From the cell containing the given text, extract its center point as [X, Y] coordinate. 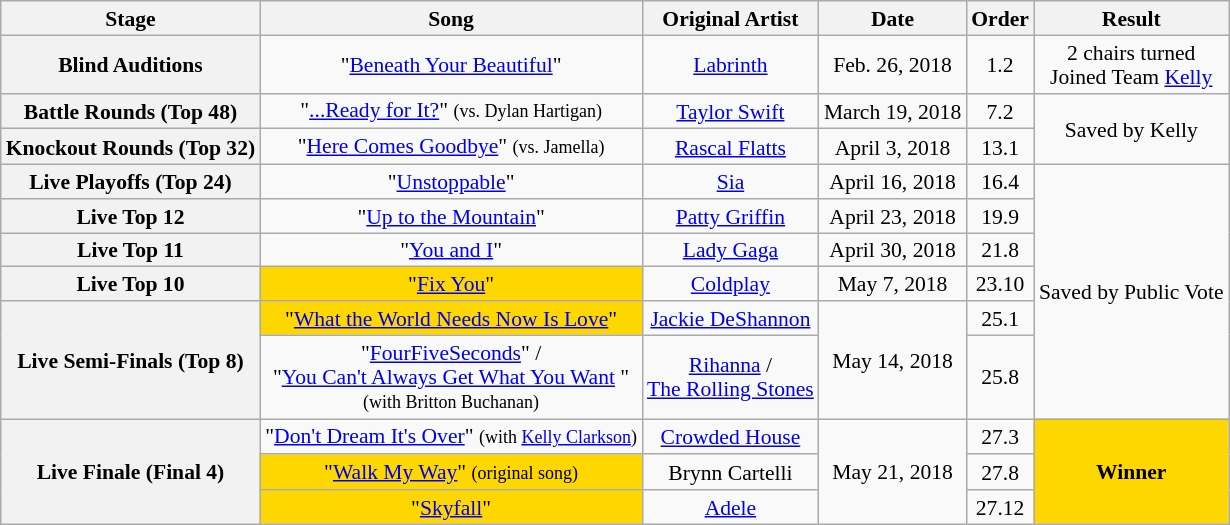
Lady Gaga [730, 250]
Feb. 26, 2018 [892, 64]
Labrinth [730, 64]
April 23, 2018 [892, 216]
27.8 [1000, 473]
2 chairs turned Joined Team Kelly [1132, 64]
Coldplay [730, 284]
May 7, 2018 [892, 284]
Live Top 11 [130, 250]
April 3, 2018 [892, 147]
21.8 [1000, 250]
"Unstoppable" [451, 182]
April 16, 2018 [892, 182]
Rihanna /The Rolling Stones [730, 377]
Rascal Flatts [730, 147]
Saved by Public Vote [1132, 292]
Date [892, 18]
1.2 [1000, 64]
Result [1132, 18]
"Fix You" [451, 284]
"Don't Dream It's Over" (with Kelly Clarkson) [451, 437]
Jackie DeShannon [730, 318]
Blind Auditions [130, 64]
Knockout Rounds (Top 32) [130, 147]
"Walk My Way" (original song) [451, 473]
Stage [130, 18]
"Here Comes Goodbye" (vs. Jamella) [451, 147]
Taylor Swift [730, 111]
Battle Rounds (Top 48) [130, 111]
"Up to the Mountain" [451, 216]
13.1 [1000, 147]
16.4 [1000, 182]
Live Playoffs (Top 24) [130, 182]
Brynn Cartelli [730, 473]
Order [1000, 18]
May 14, 2018 [892, 360]
Adele [730, 507]
April 30, 2018 [892, 250]
"Skyfall" [451, 507]
"...Ready for It?" (vs. Dylan Hartigan) [451, 111]
Song [451, 18]
25.8 [1000, 377]
19.9 [1000, 216]
Live Finale (Final 4) [130, 472]
25.1 [1000, 318]
Patty Griffin [730, 216]
"Beneath Your Beautiful" [451, 64]
Saved by Kelly [1132, 128]
Winner [1132, 472]
Live Semi-Finals (Top 8) [130, 360]
"What the World Needs Now Is Love" [451, 318]
7.2 [1000, 111]
27.3 [1000, 437]
"FourFiveSeconds" / "You Can't Always Get What You Want " (with Britton Buchanan) [451, 377]
Live Top 10 [130, 284]
27.12 [1000, 507]
23.10 [1000, 284]
Live Top 12 [130, 216]
Sia [730, 182]
Original Artist [730, 18]
"You and I" [451, 250]
March 19, 2018 [892, 111]
Crowded House [730, 437]
May 21, 2018 [892, 472]
